Extract the [x, y] coordinate from the center of the cell holding the provided text.  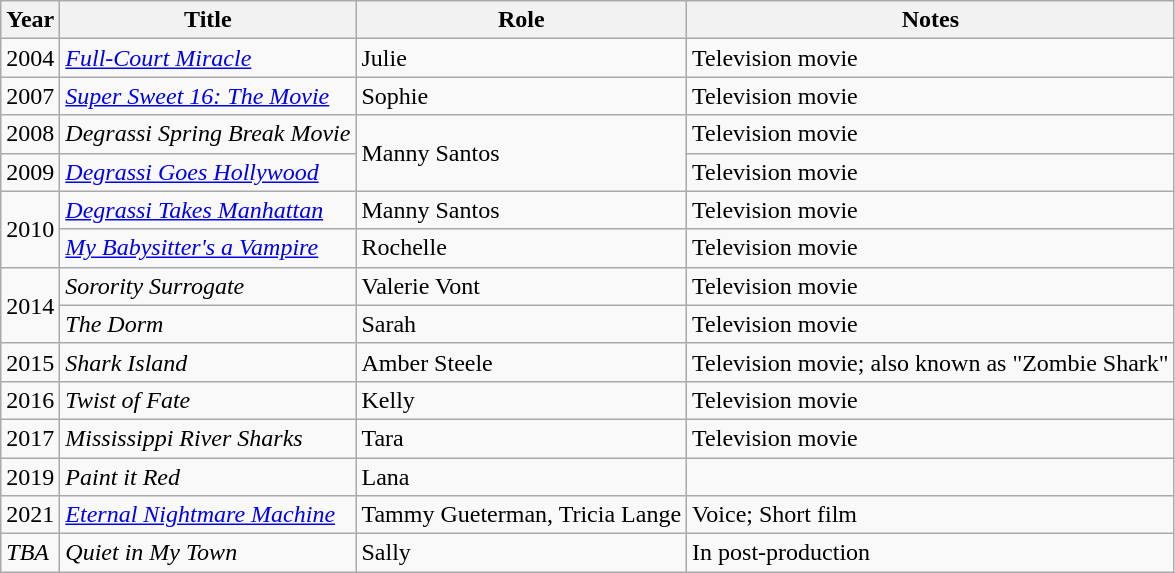
Sorority Surrogate [208, 286]
Valerie Vont [522, 286]
Year [30, 20]
Tara [522, 438]
2016 [30, 400]
My Babysitter's a Vampire [208, 248]
Title [208, 20]
Voice; Short film [931, 515]
2010 [30, 229]
Julie [522, 58]
Rochelle [522, 248]
2014 [30, 305]
Notes [931, 20]
Degrassi Spring Break Movie [208, 134]
Degrassi Goes Hollywood [208, 172]
Quiet in My Town [208, 553]
Television movie; also known as "Zombie Shark" [931, 362]
2008 [30, 134]
TBA [30, 553]
Twist of Fate [208, 400]
Role [522, 20]
Super Sweet 16: The Movie [208, 96]
Amber Steele [522, 362]
Degrassi Takes Manhattan [208, 210]
Sophie [522, 96]
Sally [522, 553]
The Dorm [208, 324]
Kelly [522, 400]
2019 [30, 477]
Mississippi River Sharks [208, 438]
2004 [30, 58]
Shark Island [208, 362]
Paint it Red [208, 477]
Tammy Gueterman, Tricia Lange [522, 515]
2015 [30, 362]
Eternal Nightmare Machine [208, 515]
Full-Court Miracle [208, 58]
Sarah [522, 324]
2021 [30, 515]
2017 [30, 438]
Lana [522, 477]
2007 [30, 96]
In post-production [931, 553]
2009 [30, 172]
